Return the (x, y) coordinate for the center point of the cell that contains the specified text.  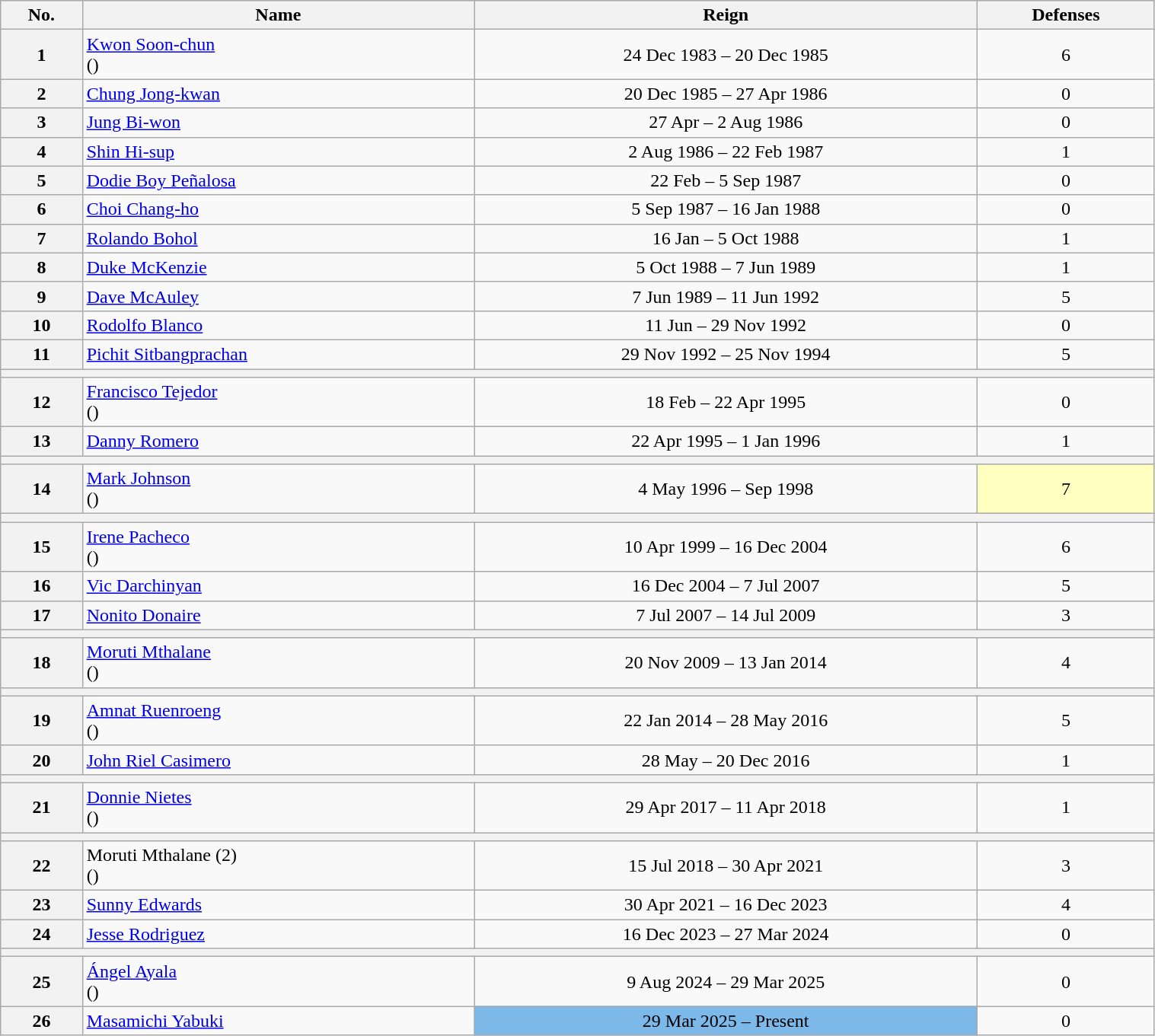
30 Apr 2021 – 16 Dec 2023 (726, 905)
26 (41, 1021)
Choi Chang-ho (278, 209)
5 Oct 1988 – 7 Jun 1989 (726, 267)
18 Feb – 22 Apr 1995 (726, 402)
27 Apr – 2 Aug 1986 (726, 123)
4 May 1996 – Sep 1998 (726, 489)
23 (41, 905)
14 (41, 489)
25 (41, 982)
Francisco Tejedor() (278, 402)
17 (41, 615)
18 (41, 662)
Vic Darchinyan (278, 586)
Pichit Sitbangprachan (278, 354)
11 (41, 354)
Defenses (1066, 15)
Kwon Soon-chun() (278, 55)
11 Jun – 29 Nov 1992 (726, 325)
Rolando Bohol (278, 238)
2 Aug 1986 – 22 Feb 1987 (726, 151)
Amnat Ruenroeng() (278, 720)
Donnie Nietes() (278, 807)
7 Jun 1989 – 11 Jun 1992 (726, 296)
Duke McKenzie (278, 267)
15 Jul 2018 – 30 Apr 2021 (726, 866)
29 Nov 1992 – 25 Nov 1994 (726, 354)
8 (41, 267)
John Riel Casimero (278, 760)
20 Dec 1985 – 27 Apr 1986 (726, 94)
16 Dec 2004 – 7 Jul 2007 (726, 586)
20 (41, 760)
29 Mar 2025 – Present (726, 1021)
10 Apr 1999 – 16 Dec 2004 (726, 547)
9 (41, 296)
22 Apr 1995 – 1 Jan 1996 (726, 441)
10 (41, 325)
16 (41, 586)
24 (41, 934)
Jung Bi-won (278, 123)
Dodie Boy Peñalosa (278, 180)
20 Nov 2009 – 13 Jan 2014 (726, 662)
21 (41, 807)
28 May – 20 Dec 2016 (726, 760)
22 Feb – 5 Sep 1987 (726, 180)
Chung Jong-kwan (278, 94)
22 (41, 866)
22 Jan 2014 – 28 May 2016 (726, 720)
Ángel Ayala() (278, 982)
5 Sep 1987 – 16 Jan 1988 (726, 209)
13 (41, 441)
29 Apr 2017 – 11 Apr 2018 (726, 807)
12 (41, 402)
Moruti Mthalane() (278, 662)
Shin Hi-sup (278, 151)
15 (41, 547)
9 Aug 2024 – 29 Mar 2025 (726, 982)
Dave McAuley (278, 296)
Reign (726, 15)
Danny Romero (278, 441)
24 Dec 1983 – 20 Dec 1985 (726, 55)
19 (41, 720)
7 Jul 2007 – 14 Jul 2009 (726, 615)
16 Jan – 5 Oct 1988 (726, 238)
Rodolfo Blanco (278, 325)
Moruti Mthalane (2)() (278, 866)
16 Dec 2023 – 27 Mar 2024 (726, 934)
2 (41, 94)
Mark Johnson() (278, 489)
Irene Pacheco() (278, 547)
Name (278, 15)
No. (41, 15)
Nonito Donaire (278, 615)
Masamichi Yabuki (278, 1021)
Jesse Rodriguez (278, 934)
Sunny Edwards (278, 905)
